Scan for the cell matching the given text and deliver its (x, y) coordinate at center. 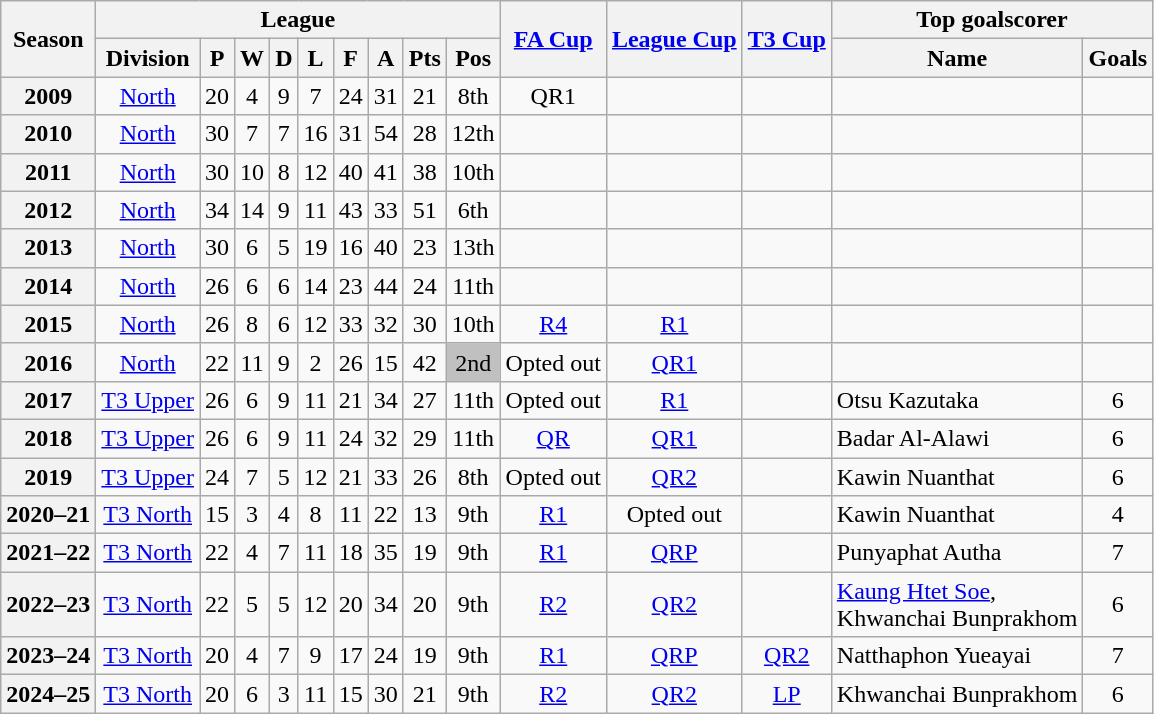
2009 (48, 96)
League Cup (674, 39)
2013 (48, 248)
18 (350, 553)
Punyaphat Autha (957, 553)
2nd (473, 362)
Pos (473, 58)
R4 (553, 324)
29 (424, 438)
2023–24 (48, 656)
6th (473, 210)
Khwanchai Bunprakhom (957, 694)
Natthaphon Yueayai (957, 656)
Division (148, 58)
Pts (424, 58)
T3 Cup (786, 39)
13 (424, 515)
W (252, 58)
FA Cup (553, 39)
D (284, 58)
Otsu Kazutaka (957, 400)
2019 (48, 477)
Season (48, 39)
2014 (48, 286)
A (386, 58)
Goals (1118, 58)
2011 (48, 172)
12th (473, 134)
2021–22 (48, 553)
2024–25 (48, 694)
38 (424, 172)
2010 (48, 134)
2015 (48, 324)
51 (424, 210)
28 (424, 134)
2022–23 (48, 604)
42 (424, 362)
League (298, 20)
2017 (48, 400)
35 (386, 553)
27 (424, 400)
10 (252, 172)
QR (553, 438)
F (350, 58)
LP (786, 694)
2018 (48, 438)
Name (957, 58)
Kaung Htet Soe, Khwanchai Bunprakhom (957, 604)
L (316, 58)
13th (473, 248)
43 (350, 210)
Top goalscorer (992, 20)
2 (316, 362)
P (218, 58)
2016 (48, 362)
2020–21 (48, 515)
41 (386, 172)
44 (386, 286)
54 (386, 134)
17 (350, 656)
Badar Al-Alawi (957, 438)
2012 (48, 210)
